Return the (X, Y) coordinate for the center point of the cell that contains the specified text.  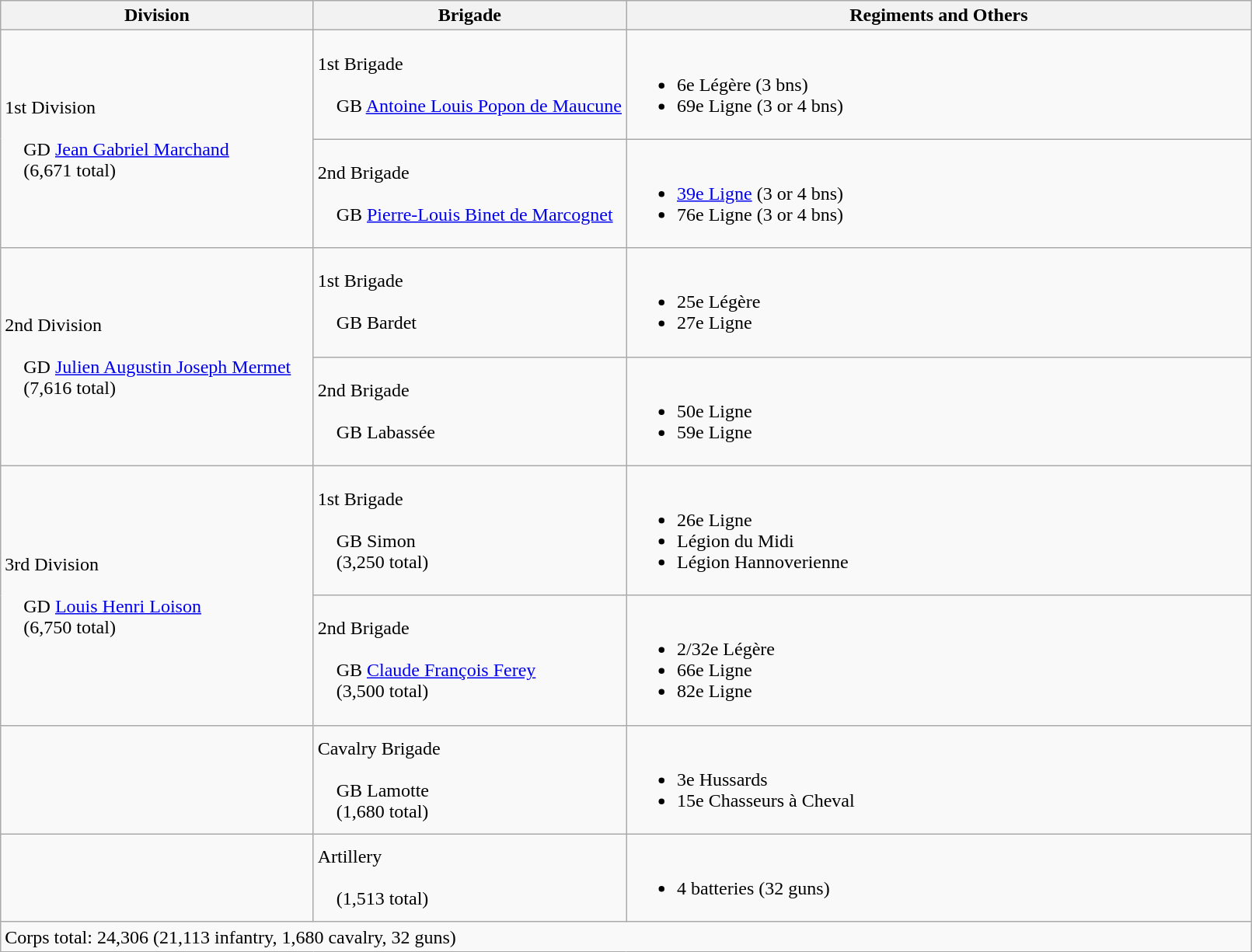
2nd Brigade GB Labassée (469, 411)
2nd Brigade GB Claude François Ferey (3,500 total) (469, 661)
26e LigneLégion du MidiLégion Hannoverienne (939, 530)
Corps total: 24,306 (21,113 infantry, 1,680 cavalry, 32 guns) (626, 936)
1st Brigade GB Simon (3,250 total) (469, 530)
Artillery (1,513 total) (469, 878)
1st Brigade GB Bardet (469, 302)
Cavalry Brigade GB Lamotte (1,680 total) (469, 779)
Division (157, 16)
6e Légère (3 bns)69e Ligne (3 or 4 bns) (939, 85)
1st Division GD Jean Gabriel Marchand (6,671 total) (157, 139)
1st Brigade GB Antoine Louis Popon de Maucune (469, 85)
Brigade (469, 16)
3rd Division GD Louis Henri Loison (6,750 total) (157, 595)
39e Ligne (3 or 4 bns)76e Ligne (3 or 4 bns) (939, 194)
2/32e Légère66e Ligne82e Ligne (939, 661)
2nd Division GD Julien Augustin Joseph Mermet (7,616 total) (157, 357)
3e Hussards15e Chasseurs à Cheval (939, 779)
50e Ligne59e Ligne (939, 411)
4 batteries (32 guns) (939, 878)
25e Légère27e Ligne (939, 302)
Regiments and Others (939, 16)
2nd Brigade GB Pierre-Louis Binet de Marcognet (469, 194)
